From the cell containing the given text, extract its center point as (x, y) coordinate. 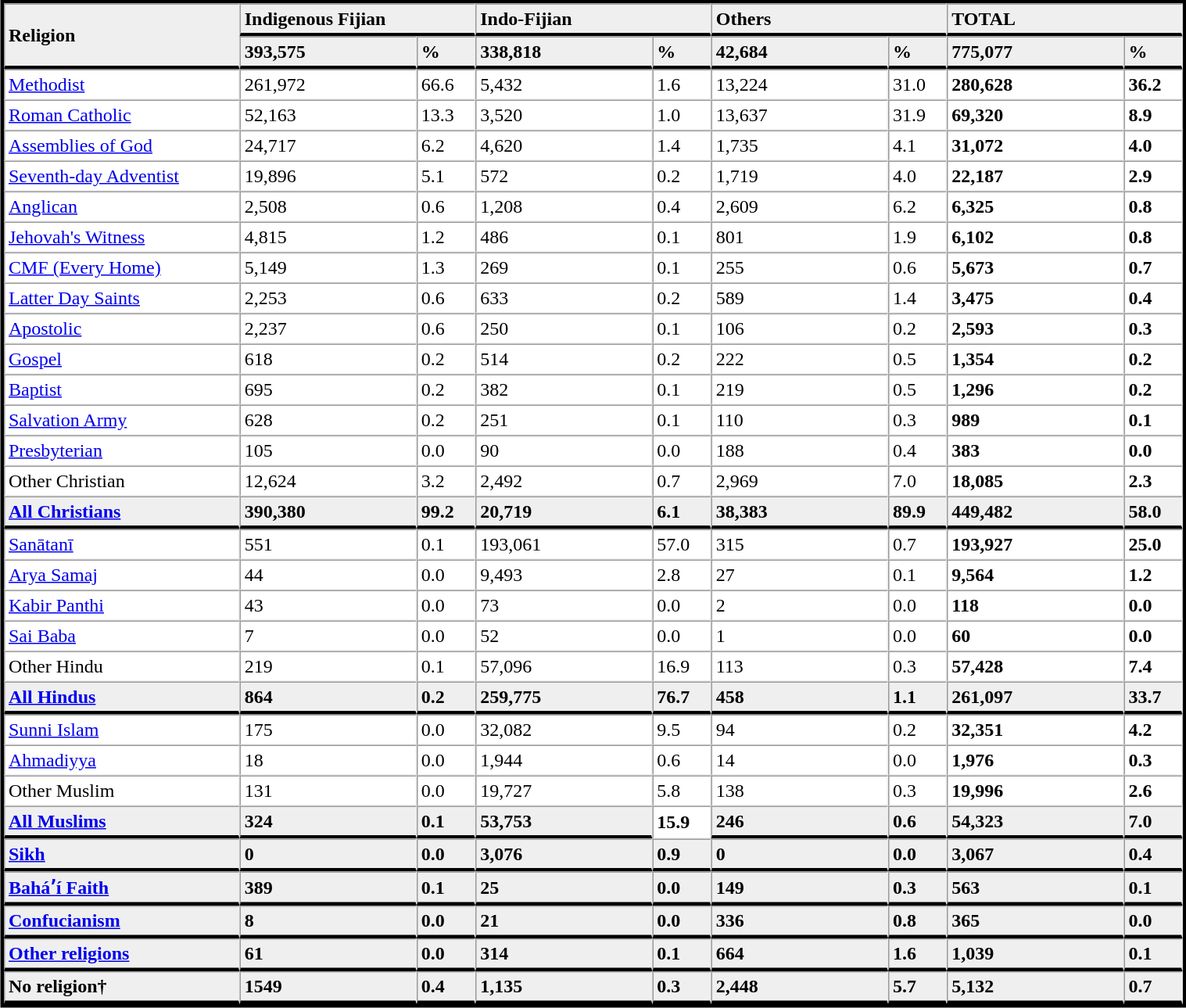
118 (1035, 605)
390,380 (328, 512)
336 (800, 922)
589 (800, 299)
Other Hindu (122, 666)
1.9 (918, 238)
Sai Baba (122, 637)
16.9 (682, 666)
19,996 (1035, 791)
315 (800, 544)
90 (564, 450)
24,717 (328, 145)
25 (564, 888)
Baháʼí Faith (122, 888)
113 (800, 666)
5,132 (1035, 988)
Other Christian (122, 482)
Kabir Panthi (122, 605)
246 (800, 822)
5,149 (328, 267)
389 (328, 888)
Roman Catholic (122, 116)
3,520 (564, 116)
89.9 (918, 512)
5,673 (1035, 267)
All Hindus (122, 698)
188 (800, 450)
572 (564, 177)
Ahmadiyya (122, 760)
69,320 (1035, 116)
105 (328, 450)
1,354 (1035, 360)
193,061 (564, 544)
Sanātanī (122, 544)
3.2 (446, 482)
551 (328, 544)
4,620 (564, 145)
12,624 (328, 482)
149 (800, 888)
261,972 (328, 84)
628 (328, 421)
1,039 (1035, 955)
2,969 (800, 482)
CMF (Every Home) (122, 267)
36.2 (1152, 84)
175 (328, 730)
Baptist (122, 389)
Other religions (122, 955)
Sikh (122, 855)
Methodist (122, 84)
382 (564, 389)
4,815 (328, 238)
324 (328, 822)
8 (328, 922)
1 (800, 637)
58.0 (1152, 512)
695 (328, 389)
53,753 (564, 822)
94 (800, 730)
22,187 (1035, 177)
0.9 (682, 855)
43 (328, 605)
3,076 (564, 855)
314 (564, 955)
2,593 (1035, 328)
255 (800, 267)
251 (564, 421)
261,097 (1035, 698)
6.1 (682, 512)
193,927 (1035, 544)
9,493 (564, 576)
All Christians (122, 512)
250 (564, 328)
54,323 (1035, 822)
1.1 (918, 698)
73 (564, 605)
Religion (122, 36)
25.0 (1152, 544)
664 (800, 955)
99.2 (446, 512)
1,944 (564, 760)
18,085 (1035, 482)
42,684 (800, 52)
449,482 (1035, 512)
Presbyterian (122, 450)
2.8 (682, 576)
801 (800, 238)
458 (800, 698)
1,719 (800, 177)
60 (1035, 637)
9,564 (1035, 576)
57,096 (564, 666)
7.4 (1152, 666)
Indigenous Fijian (358, 20)
Latter Day Saints (122, 299)
All Muslims (122, 822)
4.1 (918, 145)
Other Muslim (122, 791)
989 (1035, 421)
19,727 (564, 791)
131 (328, 791)
2,448 (800, 988)
2,609 (800, 206)
Jehovah's Witness (122, 238)
57,428 (1035, 666)
486 (564, 238)
38,383 (800, 512)
14 (800, 760)
864 (328, 698)
5.7 (918, 988)
31.9 (918, 116)
9.5 (682, 730)
1549 (328, 988)
5.8 (682, 791)
52,163 (328, 116)
2,492 (564, 482)
Salvation Army (122, 421)
1.3 (446, 267)
13,224 (800, 84)
7 (328, 637)
1,296 (1035, 389)
6,102 (1035, 238)
61 (328, 955)
2,253 (328, 299)
19,896 (328, 177)
259,775 (564, 698)
Others (829, 20)
8.9 (1152, 116)
2,237 (328, 328)
No religion† (122, 988)
2.6 (1152, 791)
6,325 (1035, 206)
2,508 (328, 206)
32,082 (564, 730)
633 (564, 299)
5.1 (446, 177)
4.2 (1152, 730)
2 (800, 605)
1,735 (800, 145)
52 (564, 637)
280,628 (1035, 84)
13.3 (446, 116)
5,432 (564, 84)
20,719 (564, 512)
2.9 (1152, 177)
138 (800, 791)
1,135 (564, 988)
27 (800, 576)
Confucianism (122, 922)
33.7 (1152, 698)
Arya Samaj (122, 576)
618 (328, 360)
1.0 (682, 116)
563 (1035, 888)
Gospel (122, 360)
3,475 (1035, 299)
365 (1035, 922)
44 (328, 576)
1,976 (1035, 760)
Anglican (122, 206)
1,208 (564, 206)
31.0 (918, 84)
15.9 (682, 822)
18 (328, 760)
222 (800, 360)
269 (564, 267)
Seventh-day Adventist (122, 177)
Sunni Islam (122, 730)
106 (800, 328)
338,818 (564, 52)
514 (564, 360)
775,077 (1035, 52)
383 (1035, 450)
21 (564, 922)
393,575 (328, 52)
2.3 (1152, 482)
76.7 (682, 698)
Indo-Fijian (593, 20)
13,637 (800, 116)
Apostolic (122, 328)
Assemblies of God (122, 145)
110 (800, 421)
31,072 (1035, 145)
TOTAL (1065, 20)
32,351 (1035, 730)
3,067 (1035, 855)
57.0 (682, 544)
66.6 (446, 84)
